Capture the cell that displays the provided text and extract its (x, y) central coordinate. 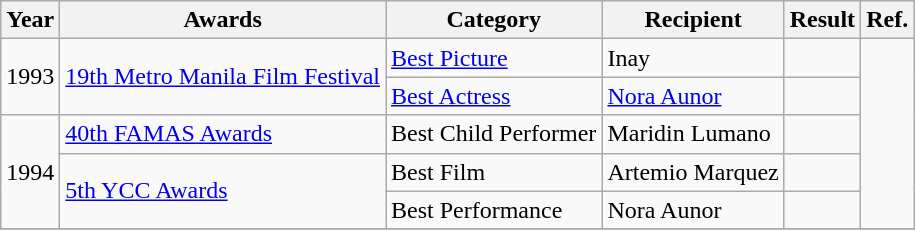
Best Performance (494, 210)
Best Actress (494, 96)
Artemio Marquez (693, 172)
Inay (693, 58)
1993 (30, 77)
1994 (30, 172)
Best Film (494, 172)
Maridin Lumano (693, 134)
Best Child Performer (494, 134)
5th YCC Awards (223, 191)
19th Metro Manila Film Festival (223, 77)
Ref. (888, 20)
40th FAMAS Awards (223, 134)
Awards (223, 20)
Recipient (693, 20)
Year (30, 20)
Best Picture (494, 58)
Category (494, 20)
Result (822, 20)
